Detect which cell encompasses the target text, then output its (X, Y) center coordinate. 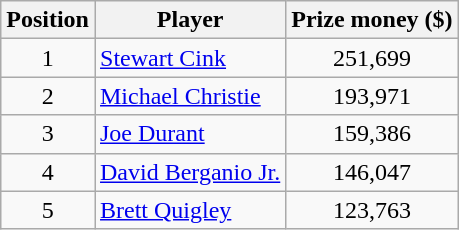
5 (48, 210)
1 (48, 58)
193,971 (372, 96)
David Berganio Jr. (190, 172)
146,047 (372, 172)
Position (48, 20)
Player (190, 20)
2 (48, 96)
Joe Durant (190, 134)
Michael Christie (190, 96)
251,699 (372, 58)
3 (48, 134)
4 (48, 172)
159,386 (372, 134)
Brett Quigley (190, 210)
Stewart Cink (190, 58)
123,763 (372, 210)
Prize money ($) (372, 20)
